Detect which cell encompasses the target text, then output its (x, y) center coordinate. 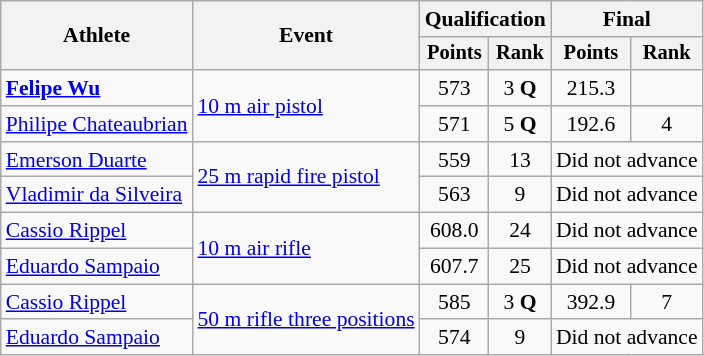
559 (454, 160)
215.3 (591, 88)
585 (454, 302)
Emerson Duarte (97, 160)
10 m air rifle (306, 248)
607.7 (454, 267)
Vladimir da Silveira (97, 195)
Philipe Chateaubrian (97, 124)
4 (667, 124)
574 (454, 338)
573 (454, 88)
Final (627, 19)
192.6 (591, 124)
5 Q (520, 124)
563 (454, 195)
50 m rifle three positions (306, 320)
24 (520, 231)
Athlete (97, 36)
25 m rapid fire pistol (306, 178)
Event (306, 36)
608.0 (454, 231)
Felipe Wu (97, 88)
7 (667, 302)
10 m air pistol (306, 106)
13 (520, 160)
25 (520, 267)
392.9 (591, 302)
Qualification (486, 19)
571 (454, 124)
